Pinpoint the cell where the given text exists, returning its (x, y) midpoint coordinate. 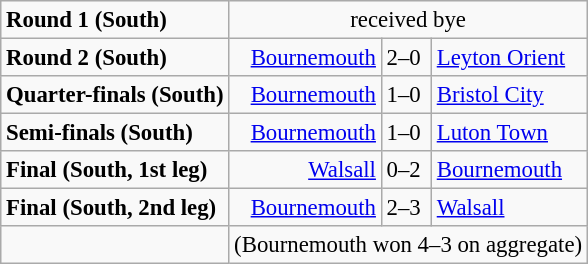
Round 1 (South) (115, 20)
Semi-finals (South) (115, 133)
Quarter-finals (South) (115, 95)
0–2 (406, 170)
Round 2 (South) (115, 58)
Bristol City (509, 95)
Final (South, 2nd leg) (115, 208)
2–3 (406, 208)
Luton Town (509, 133)
2–0 (406, 58)
received bye (408, 20)
(Bournemouth won 4–3 on aggregate) (408, 245)
Final (South, 1st leg) (115, 170)
Leyton Orient (509, 58)
